Scan for the cell matching the given text and deliver its (x, y) coordinate at center. 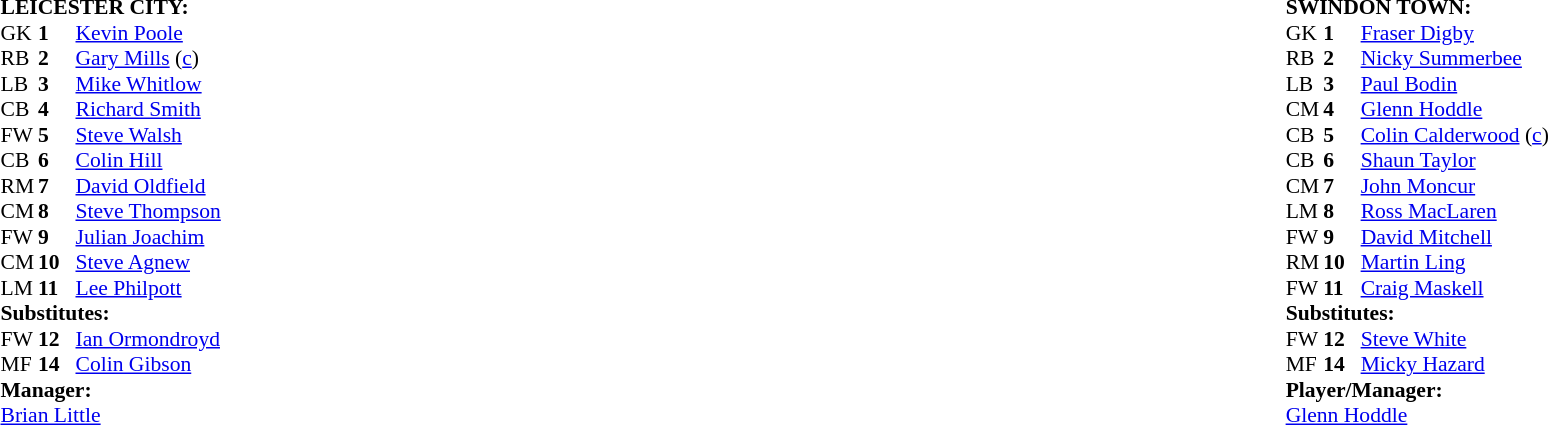
David Oldfield (148, 186)
Gary Mills (c) (148, 59)
Substitutes: (110, 313)
Lee Philpott (148, 288)
Colin Hill (148, 161)
Kevin Poole (148, 33)
Julian Joachim (148, 237)
Steve Thompson (148, 211)
Richard Smith (148, 109)
Colin Gibson (148, 365)
Mike Whitlow (148, 84)
Ian Ormondroyd (148, 339)
Manager: (110, 390)
Steve Walsh (148, 135)
Steve Agnew (148, 263)
